Find where the given text appears and provide that cell's center as [x, y] coordinate. 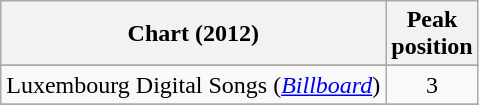
Chart (2012) [194, 34]
3 [432, 85]
Luxembourg Digital Songs (Billboard) [194, 85]
Peakposition [432, 34]
